Return (x, y) of the center of cell containing provided text 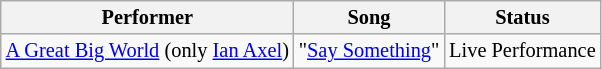
Status (522, 17)
"Say Something" (369, 51)
Performer (148, 17)
Live Performance (522, 51)
A Great Big World (only Ian Axel) (148, 51)
Song (369, 17)
